From the cell containing the given text, extract its center point as (X, Y) coordinate. 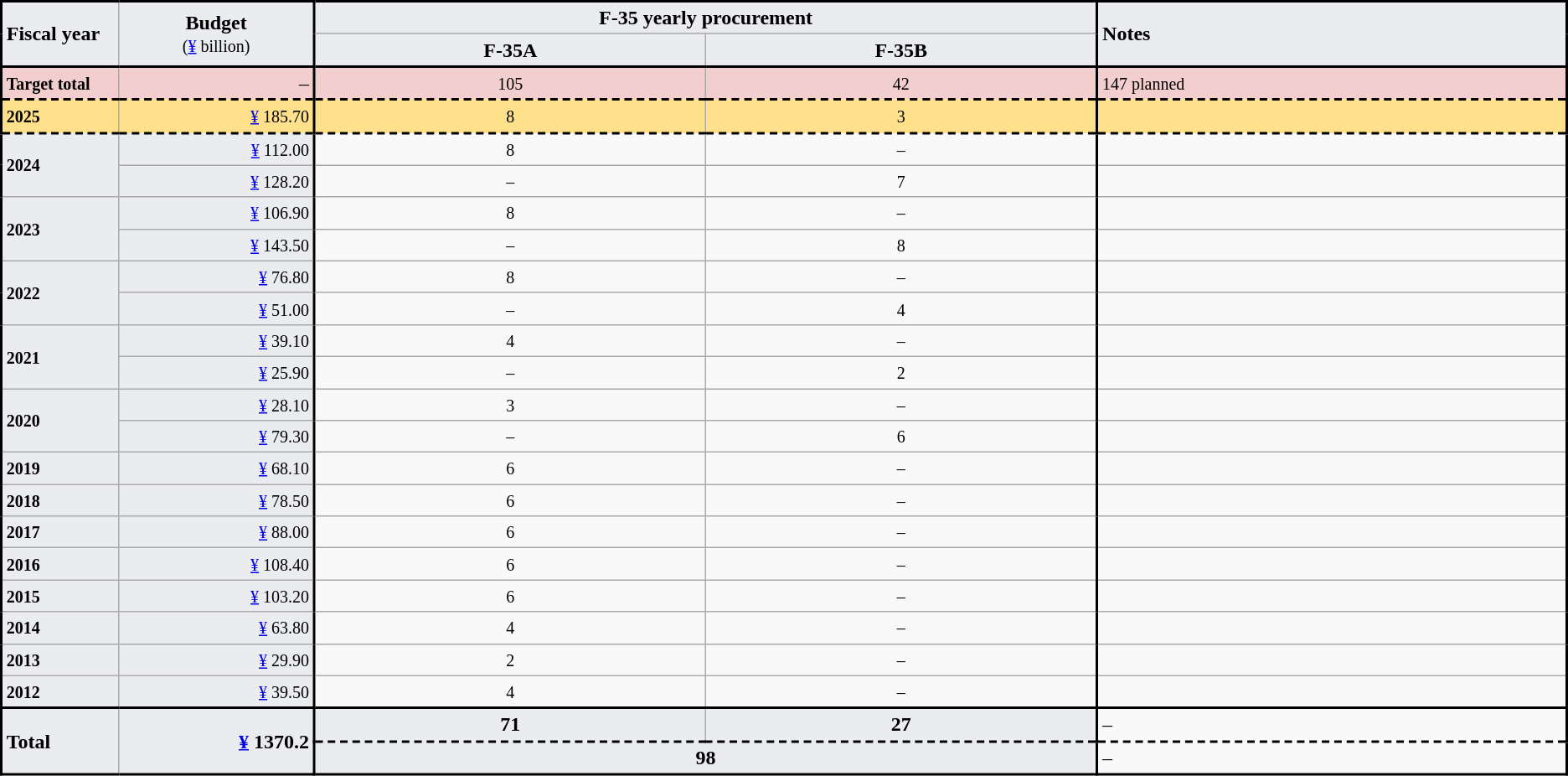
2012 (60, 692)
¥ 39.50 (217, 692)
¥ 88.00 (217, 532)
2013 (60, 660)
71 (509, 725)
F-35B (901, 50)
¥ 28.10 (217, 405)
2018 (60, 500)
¥ 103.20 (217, 596)
Total (60, 741)
42 (901, 83)
27 (901, 725)
Notes (1332, 34)
2025 (60, 116)
¥ 68.10 (217, 468)
¥ 108.40 (217, 564)
F-35 yearly procurement (705, 18)
2022 (60, 292)
147 planned (1332, 83)
¥ 78.50 (217, 500)
¥ 76.80 (217, 277)
¥ 39.10 (217, 340)
¥ 79.30 (217, 437)
98 (705, 758)
2019 (60, 468)
¥ 25.90 (217, 372)
F-35A (509, 50)
Target total (60, 83)
105 (509, 83)
¥ 1370.2 (217, 741)
¥ 63.80 (217, 628)
¥ 143.50 (217, 245)
2017 (60, 532)
Fiscal year (60, 34)
¥ 128.20 (217, 181)
¥ 29.90 (217, 660)
¥ 112.00 (217, 149)
¥ 185.70 (217, 116)
2020 (60, 421)
2021 (60, 356)
7 (901, 181)
2016 (60, 564)
2023 (60, 229)
2015 (60, 596)
2024 (60, 164)
¥ 106.90 (217, 213)
¥ 51.00 (217, 308)
2014 (60, 628)
Budget(¥ billion) (217, 34)
